Pinpoint the cell where the given text exists, returning its (X, Y) midpoint coordinate. 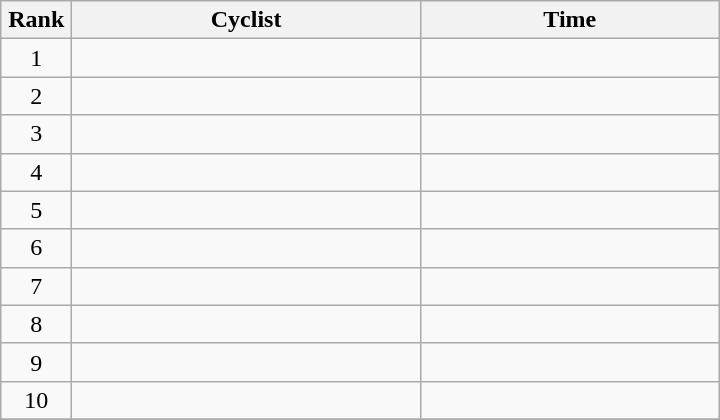
8 (36, 324)
1 (36, 58)
Time (570, 20)
5 (36, 210)
Rank (36, 20)
4 (36, 172)
2 (36, 96)
6 (36, 248)
Cyclist (246, 20)
10 (36, 400)
9 (36, 362)
7 (36, 286)
3 (36, 134)
